Return the (X, Y) coordinate for the center point of the cell that contains the specified text.  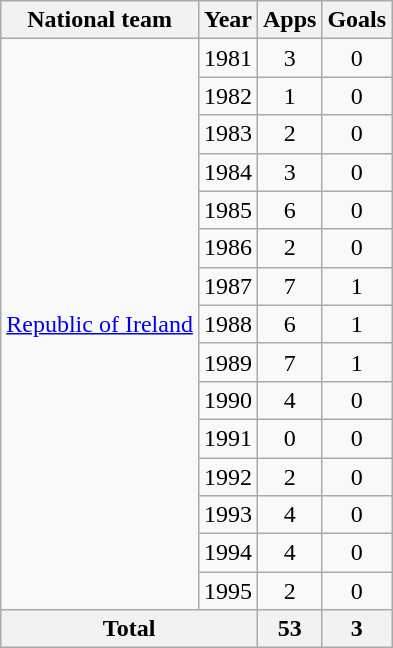
1991 (228, 438)
1984 (228, 172)
1993 (228, 515)
1995 (228, 591)
National team (100, 20)
Total (130, 629)
1987 (228, 286)
Goals (357, 20)
Republic of Ireland (100, 324)
1985 (228, 210)
1994 (228, 553)
53 (289, 629)
1983 (228, 134)
1981 (228, 58)
1992 (228, 477)
1982 (228, 96)
Year (228, 20)
Apps (289, 20)
1986 (228, 248)
1988 (228, 324)
1989 (228, 362)
1990 (228, 400)
